Pinpoint the cell where the given text exists, returning its (X, Y) midpoint coordinate. 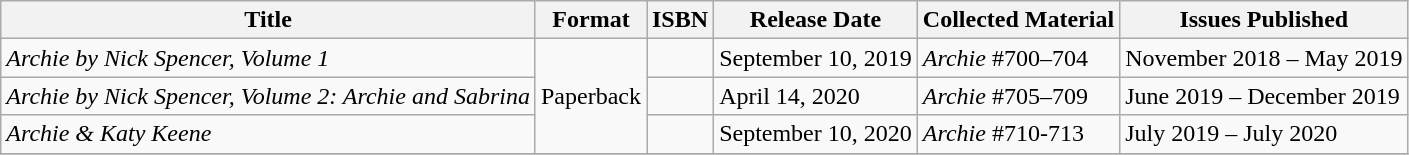
April 14, 2020 (816, 96)
Archie & Katy Keene (268, 134)
ISBN (680, 20)
Title (268, 20)
September 10, 2020 (816, 134)
Paperback (590, 96)
Archie #705–709 (1018, 96)
Archie #710-713 (1018, 134)
Format (590, 20)
Collected Material (1018, 20)
Archie by Nick Spencer, Volume 1 (268, 58)
June 2019 – December 2019 (1264, 96)
Archie #700–704 (1018, 58)
Issues Published (1264, 20)
July 2019 – July 2020 (1264, 134)
Archie by Nick Spencer, Volume 2: Archie and Sabrina (268, 96)
Release Date (816, 20)
November 2018 – May 2019 (1264, 58)
September 10, 2019 (816, 58)
